Scan for the cell matching the given text and deliver its (X, Y) coordinate at center. 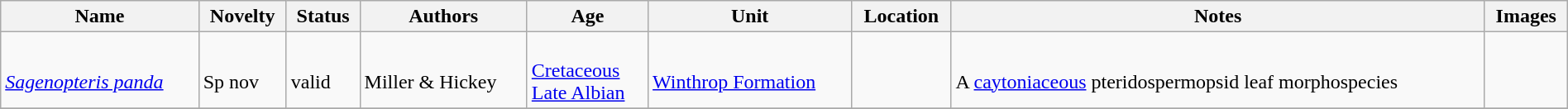
Miller & Hickey (443, 70)
Novelty (242, 17)
Sp nov (242, 70)
Notes (1217, 17)
Name (99, 17)
Age (587, 17)
A caytoniaceous pteridospermopsid leaf morphospecies (1217, 70)
Winthrop Formation (750, 70)
CretaceousLate Albian (587, 70)
Images (1526, 17)
valid (323, 70)
Location (901, 17)
Status (323, 17)
Authors (443, 17)
Sagenopteris panda (99, 70)
Unit (750, 17)
